Provide the [x, y] coordinate of the cell's center where the given text is located.  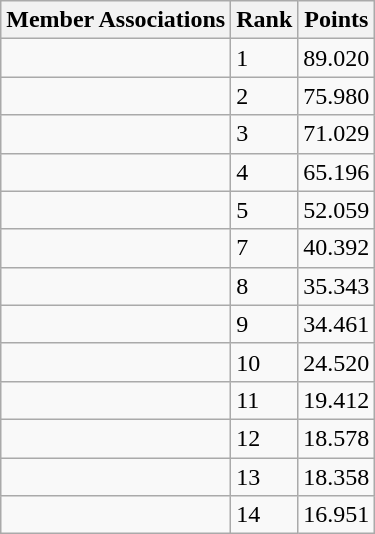
2 [264, 96]
7 [264, 248]
65.196 [336, 172]
71.029 [336, 134]
18.358 [336, 477]
3 [264, 134]
10 [264, 362]
11 [264, 400]
5 [264, 210]
12 [264, 438]
14 [264, 515]
8 [264, 286]
1 [264, 58]
Points [336, 20]
9 [264, 324]
4 [264, 172]
40.392 [336, 248]
19.412 [336, 400]
24.520 [336, 362]
18.578 [336, 438]
Rank [264, 20]
52.059 [336, 210]
89.020 [336, 58]
Member Associations [116, 20]
13 [264, 477]
16.951 [336, 515]
35.343 [336, 286]
34.461 [336, 324]
75.980 [336, 96]
